Determine the (X, Y) coordinate at the center of the cell enclosing the given text.  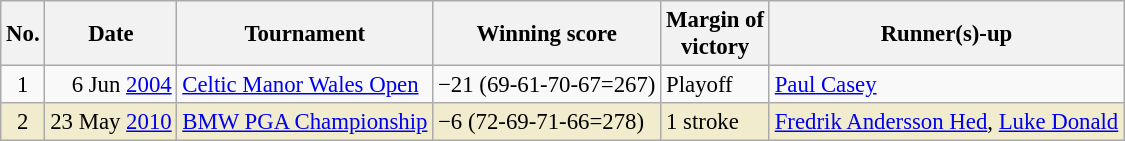
1 (23, 85)
−21 (69-61-70-67=267) (547, 85)
Celtic Manor Wales Open (305, 85)
−6 (72-69-71-66=278) (547, 122)
Margin ofvictory (716, 34)
Playoff (716, 85)
2 (23, 122)
23 May 2010 (111, 122)
No. (23, 34)
Fredrik Andersson Hed, Luke Donald (946, 122)
Runner(s)-up (946, 34)
Date (111, 34)
1 stroke (716, 122)
BMW PGA Championship (305, 122)
6 Jun 2004 (111, 85)
Tournament (305, 34)
Paul Casey (946, 85)
Winning score (547, 34)
